Return the (x, y) coordinate for the center point of the cell that contains the specified text.  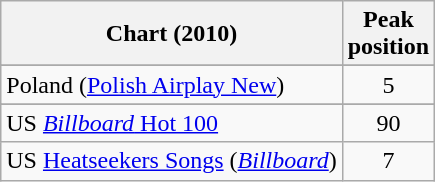
Peakposition (388, 34)
5 (388, 85)
Poland (Polish Airplay New) (172, 85)
90 (388, 123)
7 (388, 161)
Chart (2010) (172, 34)
US Billboard Hot 100 (172, 123)
US Heatseekers Songs (Billboard) (172, 161)
